Output the [X, Y] coordinate of the center of the cell containing the given text.  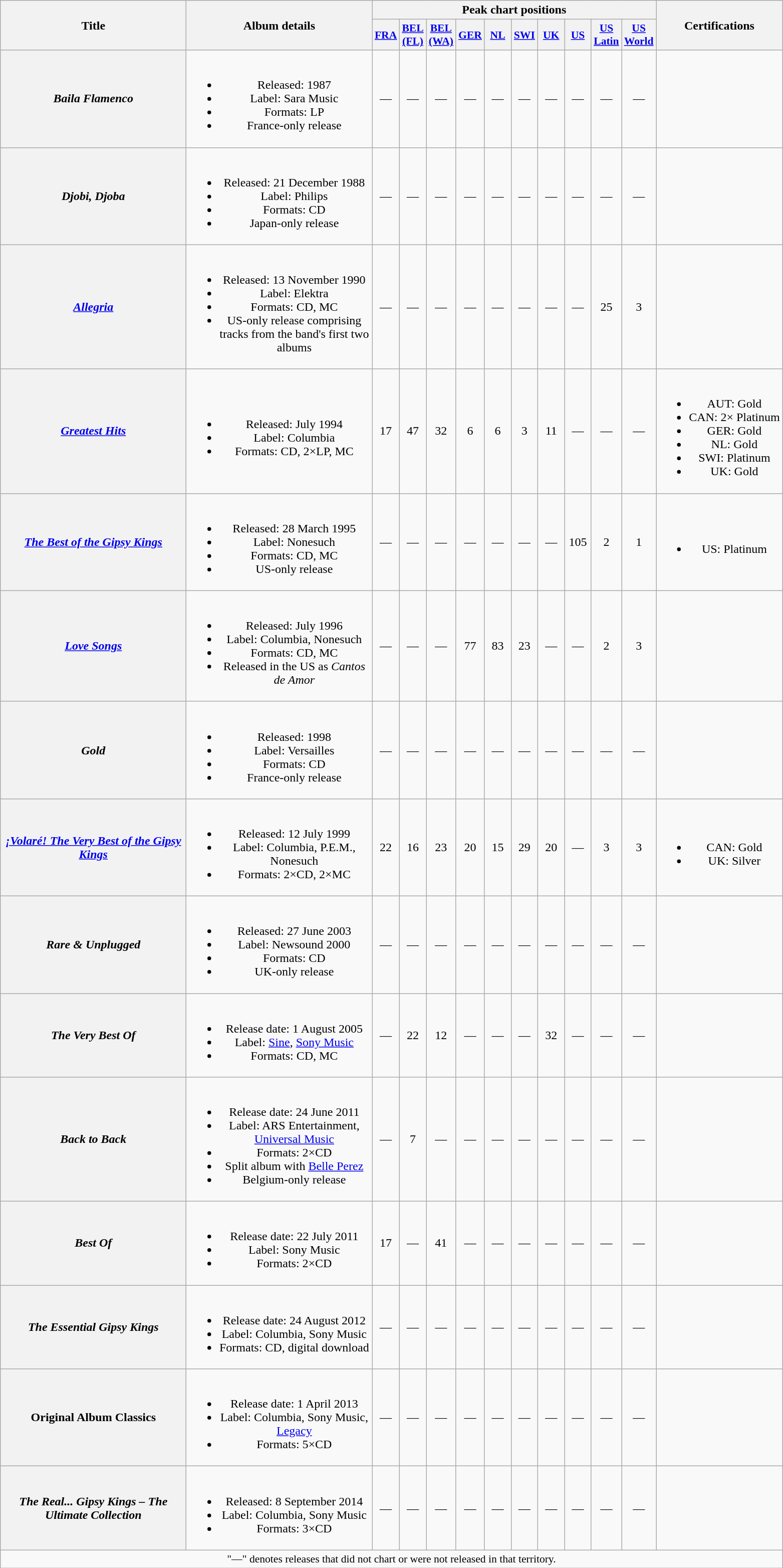
Released: July 1996Label: Columbia, NonesuchFormats: CD, MCReleased in the US as Cantos de Amor [280, 646]
US [578, 35]
Release date: 22 July 2011Label: Sony MusicFormats: 2×CD [280, 1243]
US Latin [606, 35]
Released: 28 March 1995Label: NonesuchFormats: CD, MCUS-only release [280, 542]
Release date: 1 August 2005Label: Sine, Sony MusicFormats: CD, MC [280, 1036]
Back to Back [93, 1139]
Release date: 1 April 2013Label: Columbia, Sony Music, LegacyFormats: 5×CD [280, 1418]
47 [413, 431]
GER [470, 35]
US World [639, 35]
105 [578, 542]
CAN: GoldUK: Silver [719, 847]
Released: 8 September 2014Label: Columbia, Sony MusicFormats: 3×CD [280, 1508]
Album details [280, 25]
UK [551, 35]
Gold [93, 750]
Released: 27 June 2003Label: Newsound 2000Formats: CDUK-only release [280, 944]
Released: 1998Label: VersaillesFormats: CDFrance-only release [280, 750]
The Very Best Of [93, 1036]
83 [498, 646]
The Essential Gipsy Kings [93, 1327]
Released: 12 July 1999Label: Columbia, P.E.M., NonesuchFormats: 2×CD, 2×MC [280, 847]
Original Album Classics [93, 1418]
Certifications [719, 25]
Best Of [93, 1243]
16 [413, 847]
Released: 21 December 1988Label: PhilipsFormats: CDJapan-only release [280, 196]
Rare & Unplugged [93, 944]
Release date: 24 August 2012Label: Columbia, Sony MusicFormats: CD, digital download [280, 1327]
Released: 1987Label: Sara MusicFormats: LPFrance-only release [280, 99]
Title [93, 25]
NL [498, 35]
77 [470, 646]
FRA [386, 35]
25 [606, 307]
29 [524, 847]
41 [441, 1243]
15 [498, 847]
1 [639, 542]
Baila Flamenco [93, 99]
The Best of the Gipsy Kings [93, 542]
"—" denotes releases that did not chart or were not released in that territory. [392, 1559]
Greatest Hits [93, 431]
AUT: GoldCAN: 2× PlatinumGER: GoldNL: GoldSWI: PlatinumUK: Gold [719, 431]
Released: July 1994Label: ColumbiaFormats: CD, 2×LP, MC [280, 431]
Released: 13 November 1990Label: ElektraFormats: CD, MCUS-only release comprising tracks from the band's first two albums [280, 307]
7 [413, 1139]
12 [441, 1036]
11 [551, 431]
Djobi, Djoba [93, 196]
Release date: 24 June 2011Label: ARS Entertainment, Universal MusicFormats: 2×CDSplit album with Belle PerezBelgium-only release [280, 1139]
The Real... Gipsy Kings – The Ultimate Collection [93, 1508]
¡Volaré! The Very Best of the Gipsy Kings [93, 847]
BEL (FL) [413, 35]
SWI [524, 35]
Love Songs [93, 646]
US: Platinum [719, 542]
Allegria [93, 307]
BEL (WA) [441, 35]
Peak chart positions [514, 10]
